Provide the [x, y] coordinate of the cell's center where the given text is located.  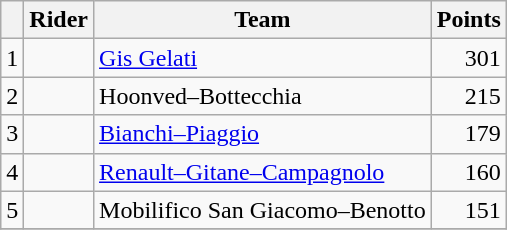
179 [468, 134]
Gis Gelati [263, 58]
Bianchi–Piaggio [263, 134]
5 [12, 210]
Hoonved–Bottecchia [263, 96]
2 [12, 96]
160 [468, 172]
1 [12, 58]
215 [468, 96]
Points [468, 20]
Team [263, 20]
151 [468, 210]
Renault–Gitane–Campagnolo [263, 172]
Mobilifico San Giacomo–Benotto [263, 210]
301 [468, 58]
Rider [59, 20]
4 [12, 172]
3 [12, 134]
